Determine the [X, Y] coordinate at the center of the cell enclosing the given text.  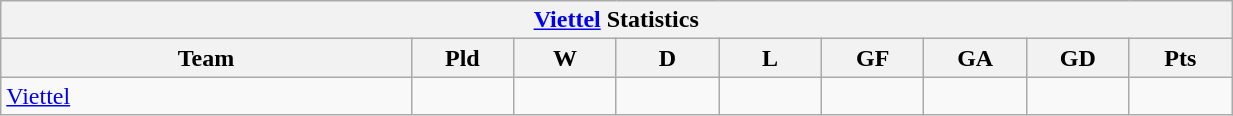
GA [976, 58]
Viettel Statistics [616, 20]
Pld [462, 58]
L [770, 58]
D [668, 58]
W [566, 58]
GF [872, 58]
Pts [1180, 58]
GD [1078, 58]
Team [206, 58]
Viettel [206, 96]
